For the text-containing cell, return its midpoint in [x, y] coordinate format. 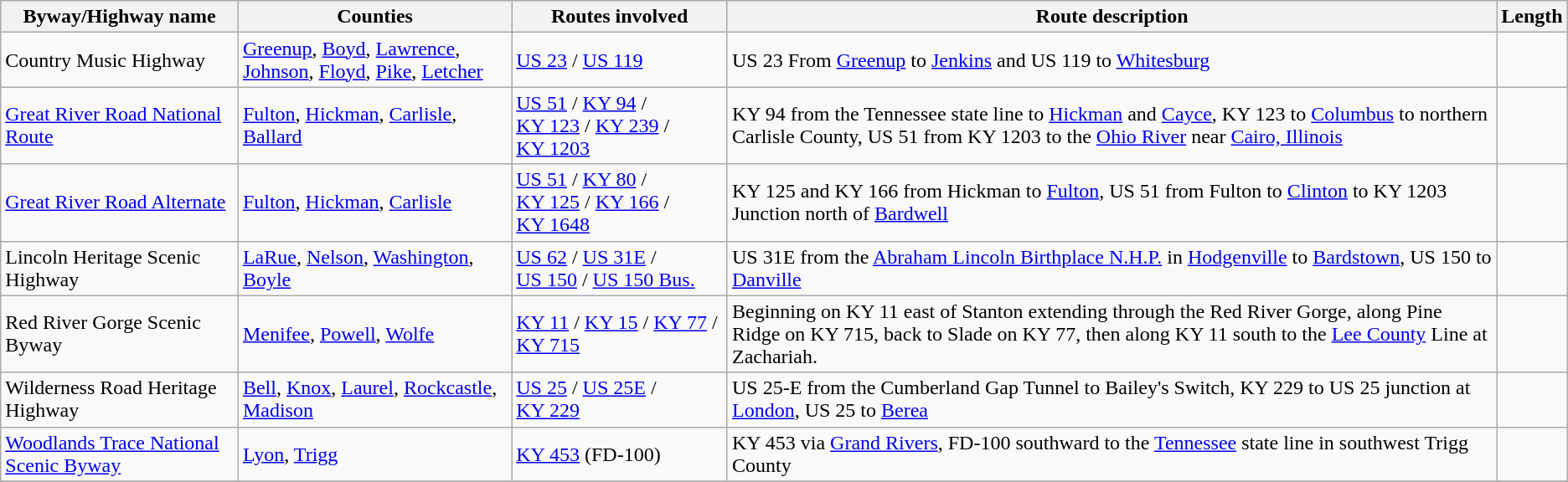
Great River Road Alternate [120, 203]
KY 125 and KY 166 from Hickman to Fulton, US 51 from Fulton to Clinton to KY 1203 Junction north of Bardwell [1112, 203]
US 25-E from the Cumberland Gap Tunnel to Bailey's Switch, KY 229 to US 25 junction at London, US 25 to Berea [1112, 400]
Great River Road National Route [120, 126]
Route description [1112, 17]
US 23 From Greenup to Jenkins and US 119 to Whitesburg [1112, 60]
US 23 / US 119 [620, 60]
Country Music Highway [120, 60]
Byway/Highway name [120, 17]
Length [1532, 17]
US 25 / US 25E / KY 229 [620, 400]
Greenup, Boyd, Lawrence, Johnson, Floyd, Pike, Letcher [374, 60]
Counties [374, 17]
Fulton, Hickman, Carlisle [374, 203]
Bell, Knox, Laurel, Rockcastle, Madison [374, 400]
Wilderness Road Heritage Highway [120, 400]
Woodlands Trace National Scenic Byway [120, 454]
KY 453 (FD-100) [620, 454]
US 51 / KY 94 / KY 123 / KY 239 / KY 1203 [620, 126]
Routes involved [620, 17]
US 51 / KY 80 / KY 125 / KY 166 / KY 1648 [620, 203]
Fulton, Hickman, Carlisle, Ballard [374, 126]
Lyon, Trigg [374, 454]
Red River Gorge Scenic Byway [120, 334]
US 31E from the Abraham Lincoln Birthplace N.H.P. in Hodgenville to Bardstown, US 150 to Danville [1112, 268]
Menifee, Powell, Wolfe [374, 334]
Lincoln Heritage Scenic Highway [120, 268]
KY 11 / KY 15 / KY 77 / KY 715 [620, 334]
KY 453 via Grand Rivers, FD-100 southward to the Tennessee state line in southwest Trigg County [1112, 454]
LaRue, Nelson, Washington, Boyle [374, 268]
US 62 / US 31E / US 150 / US 150 Bus. [620, 268]
